Pinpoint the cell where the given text exists, returning its (X, Y) midpoint coordinate. 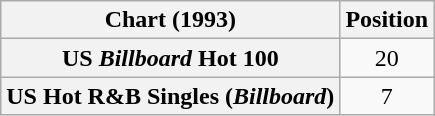
Chart (1993) (170, 20)
Position (387, 20)
20 (387, 58)
US Hot R&B Singles (Billboard) (170, 96)
US Billboard Hot 100 (170, 58)
7 (387, 96)
